Find where the given text appears and provide that cell's center as (x, y) coordinate. 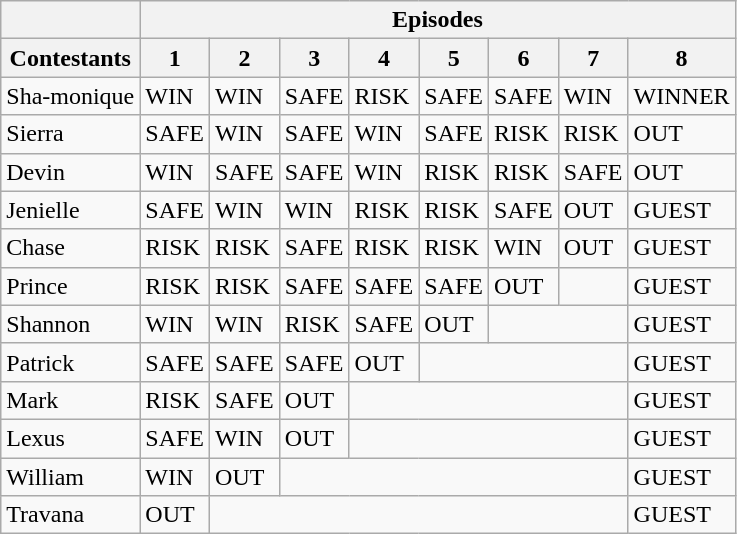
Lexus (70, 438)
3 (314, 58)
Sha-monique (70, 96)
Jenielle (70, 210)
Contestants (70, 58)
Travana (70, 515)
8 (682, 58)
1 (175, 58)
Sierra (70, 134)
Episodes (438, 20)
2 (245, 58)
6 (524, 58)
Shannon (70, 324)
WINNER (682, 96)
7 (593, 58)
5 (454, 58)
Mark (70, 400)
Prince (70, 286)
4 (384, 58)
Patrick (70, 362)
Devin (70, 172)
Chase (70, 248)
William (70, 477)
